Search for the cell housing the specified text and yield its [x, y] center coordinate. 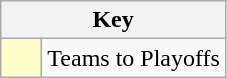
Key [114, 20]
Teams to Playoffs [134, 58]
